From the cell containing the given text, extract its center point as (x, y) coordinate. 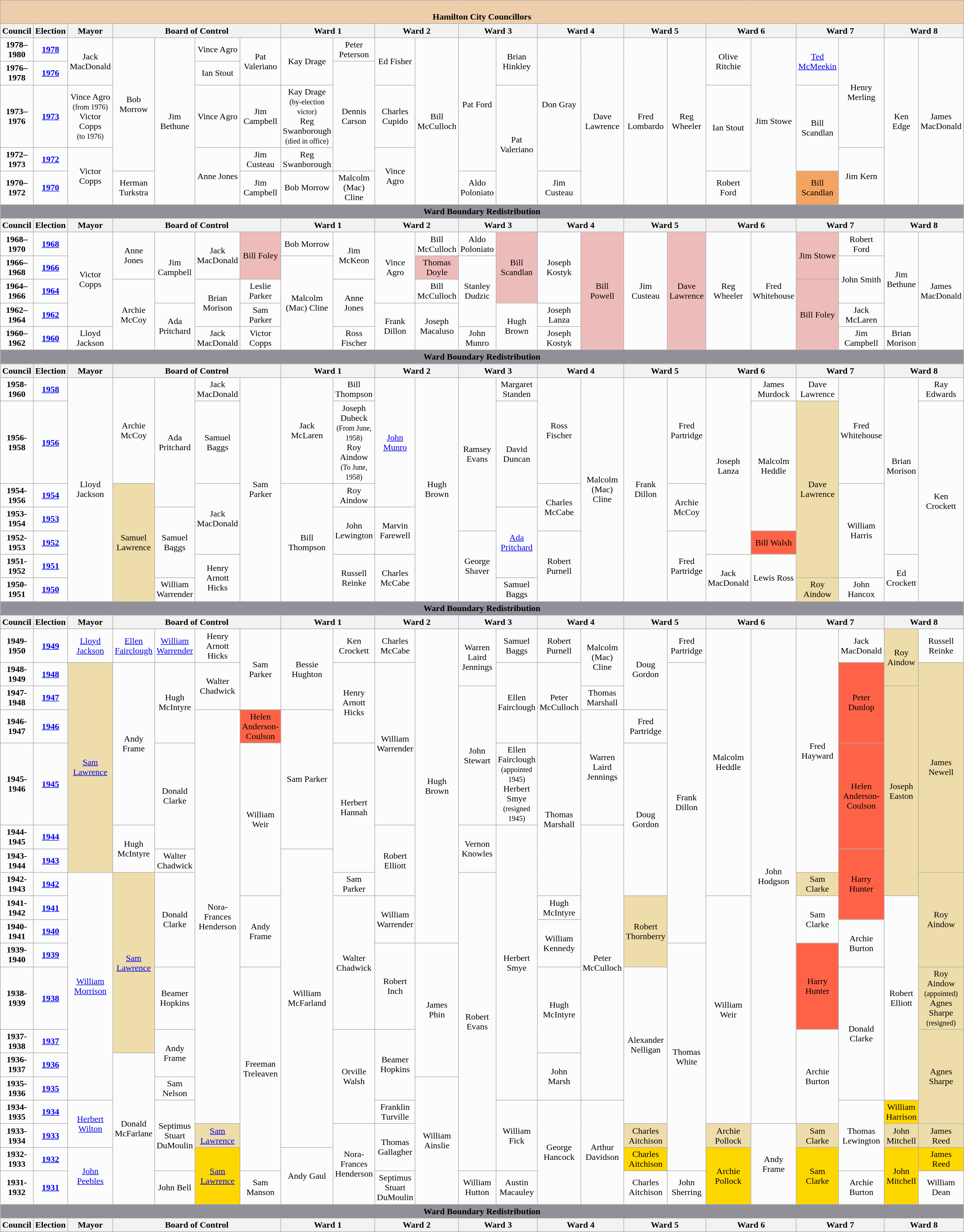
Ellen Fairclough(appointed 1945)Herbert Smye(resigned 1945) (517, 784)
Robert Inch (395, 986)
1970 (51, 188)
Herbert Wilton (90, 1124)
James Newell (941, 767)
Herman Turkstra (133, 188)
Robert Evans (477, 1022)
1976–1978 (17, 73)
Ed Crockett (901, 578)
Marvin Farewell (395, 531)
Dennis Carson (354, 116)
Olive Ritchie (728, 61)
Robert Thornberry (645, 932)
Freeman Treleaven (260, 1069)
Sam Nelson (175, 1088)
James Phin (437, 1010)
Jim Kern (861, 176)
1942-1943 (17, 884)
1958-1960 (17, 389)
Kay Drage (307, 61)
William Dean (941, 1187)
William Hutton (477, 1187)
Austin Macauley (517, 1187)
William Harris (861, 531)
Ed Fisher (395, 61)
David Duncan (517, 454)
1936 (51, 1065)
Pat Ford (477, 104)
Thomas Gallagher (395, 1147)
Joseph Dubeck(From June, 1958)Roy Aindow(To June, 1958) (354, 442)
1948-1949 (17, 674)
Hamilton City Councillors (482, 12)
Andy Gaul (307, 1176)
Ray Edwards (941, 389)
1946-1947 (17, 726)
Donald McFarlane (133, 1129)
1934 (51, 1112)
1966–1968 (17, 267)
Bill Walsh (774, 542)
William Morrison (90, 986)
1943-1944 (17, 860)
1962–1964 (17, 315)
Peter Dunlop (861, 702)
1938 (51, 998)
1944-1945 (17, 837)
Brian Hinkley (517, 61)
Franklin Turville (395, 1112)
William Kennedy (559, 943)
John Hancox (861, 589)
1938-1939 (17, 998)
Joseph Macaluso (437, 327)
1945 (51, 784)
Herbert Smye (517, 963)
1956 (51, 442)
John Lewington (354, 531)
1964–1966 (17, 291)
Reg Swanborough (307, 159)
1945-1946 (17, 784)
1933 (51, 1135)
Arthur Davidson (602, 1152)
1968 (51, 244)
1950-1951 (17, 589)
1962 (51, 315)
1937-1938 (17, 1041)
Vince Agro(from 1976)Victor Copps(to 1976) (90, 116)
Henry Merling (861, 93)
Herbert Hannah (354, 808)
1943 (51, 860)
Samuel Lawrence (133, 542)
Sam Manson (260, 1187)
1964 (51, 291)
Ken Edge (901, 121)
1934-1935 (17, 1112)
Agnes Sharpe (941, 1077)
Ted McMeekin (817, 61)
1972–1973 (17, 159)
1968–1970 (17, 244)
1953-1954 (17, 519)
William Harrison (901, 1112)
Alexander Nelligan (645, 1045)
1940 (51, 932)
1937 (51, 1041)
1952-1953 (17, 542)
1935 (51, 1088)
1932-1933 (17, 1159)
Bill Powell (602, 291)
1960 (51, 339)
Jim McKeon (354, 256)
1948 (51, 674)
1951-1952 (17, 566)
Stanley Dudzic (477, 291)
John Bell (175, 1187)
William McFarland (307, 998)
Roy Aindow(appointed)Agnes Sharpe(resigned) (941, 998)
Charles Cupido (395, 116)
Thomas Doyle (437, 267)
1960–1962 (17, 339)
1972 (51, 159)
1958 (51, 389)
1954-1956 (17, 495)
John Stewart (477, 755)
1949-1950 (17, 646)
1950 (51, 589)
George Hancock (559, 1152)
1953 (51, 519)
1940-1941 (17, 932)
Vernon Knowles (477, 849)
Fred Hayward (817, 750)
1942 (51, 884)
1933-1934 (17, 1135)
1946 (51, 726)
George Shaver (477, 566)
1973–1976 (17, 116)
Ramsey Evans (477, 454)
1944 (51, 837)
1970–1972 (17, 188)
1932 (51, 1159)
John Peebles (90, 1176)
1973 (51, 116)
Fred Lombardo (645, 121)
Joseph Easton (901, 791)
1978 (51, 49)
1952 (51, 542)
1949 (51, 646)
John Hodgson (774, 876)
William Fick (517, 1135)
1941-1942 (17, 908)
Peter Peterson (354, 49)
Thomas White (687, 1057)
Kay Drage(by-election victor)Reg Swanborough(died in office) (307, 116)
1956-1958 (17, 442)
1954 (51, 495)
1941 (51, 908)
James Murdock (774, 389)
1947 (51, 697)
Orville Walsh (354, 1077)
Thomas Lewington (861, 1135)
1935-1936 (17, 1088)
1931-1932 (17, 1187)
1978–1980 (17, 49)
John Sherring (687, 1187)
Don Gray (559, 104)
Margaret Standen (517, 389)
1931 (51, 1187)
Leslie Parker (260, 291)
1951 (51, 566)
1947-1948 (17, 697)
1966 (51, 267)
1936-1937 (17, 1065)
William Ainslie (437, 1140)
Lewis Ross (774, 578)
1976 (51, 73)
Bessie Hughton (307, 669)
John Smith (861, 279)
1939-1940 (17, 955)
1939 (51, 955)
John Marsh (559, 1077)
